Pinpoint the cell where the given text exists, returning its (x, y) midpoint coordinate. 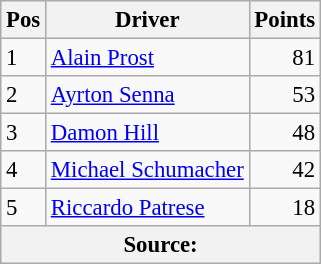
Ayrton Senna (148, 95)
3 (24, 133)
Damon Hill (148, 133)
1 (24, 58)
Driver (148, 20)
5 (24, 208)
42 (284, 170)
2 (24, 95)
18 (284, 208)
Points (284, 20)
Riccardo Patrese (148, 208)
Alain Prost (148, 58)
Pos (24, 20)
4 (24, 170)
Source: (161, 245)
48 (284, 133)
81 (284, 58)
Michael Schumacher (148, 170)
53 (284, 95)
